From the cell containing the given text, extract its center point as (x, y) coordinate. 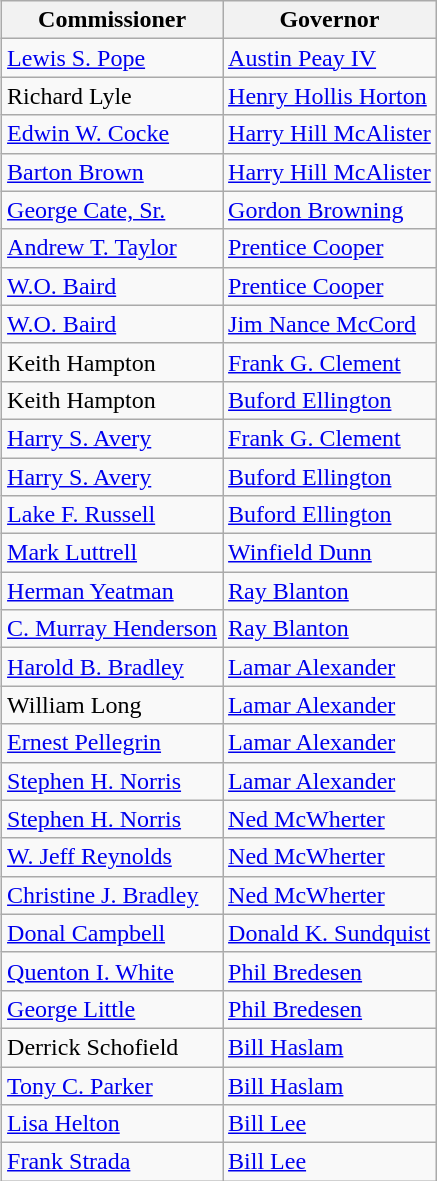
Donal Campbell (112, 933)
Austin Peay IV (330, 58)
William Long (112, 705)
C. Murray Henderson (112, 629)
Jim Nance McCord (330, 324)
Christine J. Bradley (112, 895)
Commissioner (112, 20)
Lisa Helton (112, 1124)
Governor (330, 20)
Henry Hollis Horton (330, 96)
Harold B. Bradley (112, 667)
Gordon Browning (330, 210)
Mark Luttrell (112, 553)
Edwin W. Cocke (112, 134)
Donald K. Sundquist (330, 933)
Derrick Schofield (112, 1047)
Ernest Pellegrin (112, 743)
Tony C. Parker (112, 1085)
George Cate, Sr. (112, 210)
Lake F. Russell (112, 515)
Winfield Dunn (330, 553)
Herman Yeatman (112, 591)
Andrew T. Taylor (112, 248)
W. Jeff Reynolds (112, 857)
Frank Strada (112, 1162)
George Little (112, 1009)
Richard Lyle (112, 96)
Lewis S. Pope (112, 58)
Quenton I. White (112, 971)
Barton Brown (112, 172)
